Pinpoint the cell where the given text exists, returning its (x, y) midpoint coordinate. 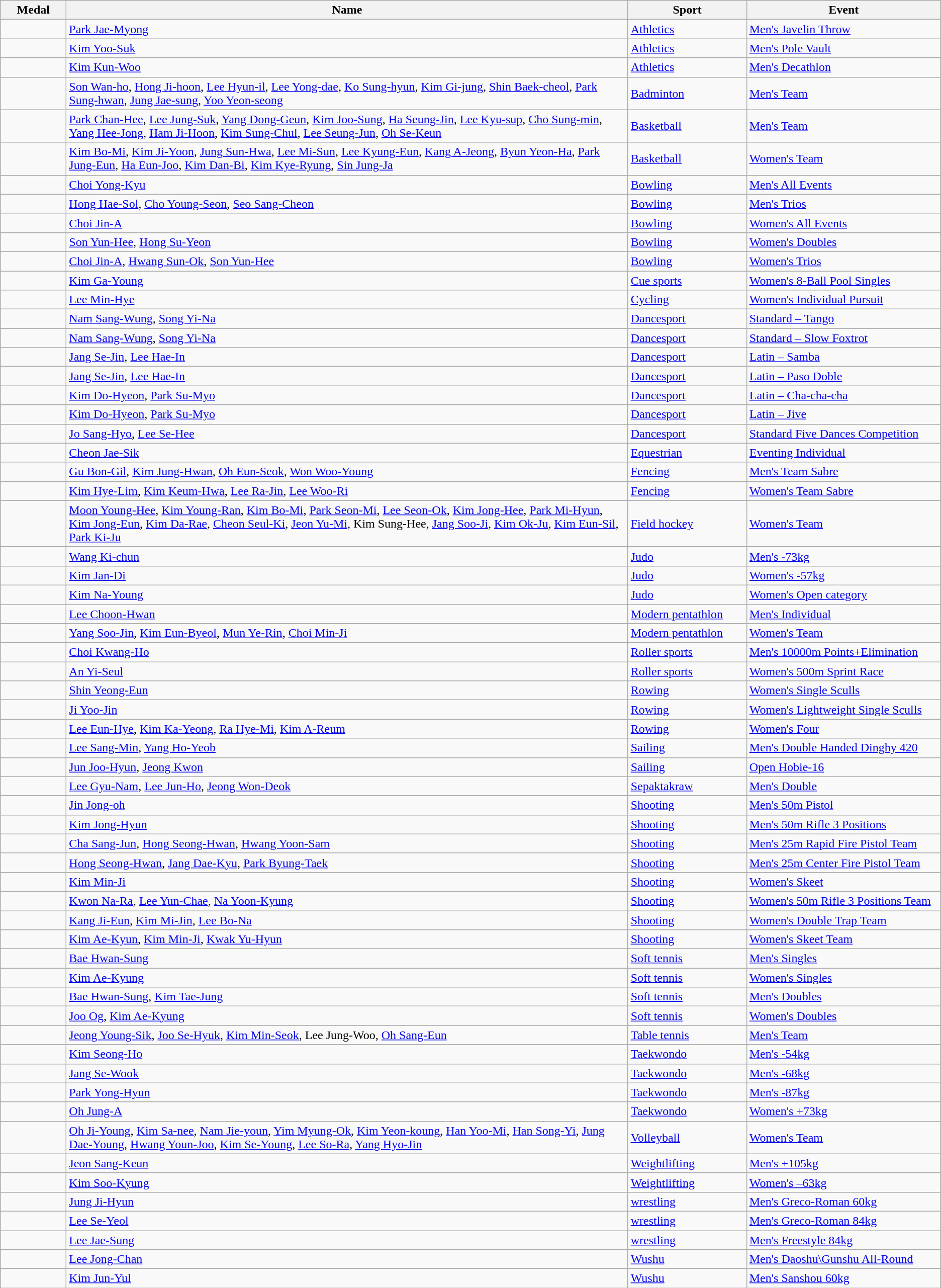
Women's 8-Ball Pool Singles (843, 280)
Kim Jong-Hyun (347, 824)
Latin – Cha-cha-cha (843, 395)
Jun Joo-Hyun, Jeong Kwon (347, 767)
Kim Soo-Kyung (347, 1182)
Kim Ae-Kyun, Kim Min-Ji, Kwak Yu-Hyun (347, 939)
Men's 25m Center Fire Pistol Team (843, 863)
Men's -73kg (843, 556)
Latin – Samba (843, 357)
Men's -68kg (843, 1073)
Cha Sang-Jun, Hong Seong-Hwan, Hwang Yoon-Sam (347, 843)
Kim Kun-Woo (347, 67)
Women's –63kg (843, 1182)
Women's Four (843, 729)
Men's Trios (843, 204)
Kim Jun-Yul (347, 1278)
Women's Double Trap Team (843, 920)
Women's Single Sculls (843, 691)
Men's Daoshu\Gunshu All-Round (843, 1259)
Men's Individual (843, 614)
Kim Na-Young (347, 594)
Men's +105kg (843, 1163)
Women's -57kg (843, 575)
Men's -54kg (843, 1054)
Choi Yong-Kyu (347, 185)
Ji Yoo-Jin (347, 710)
Gu Bon-Gil, Kim Jung-Hwan, Oh Eun-Seok, Won Woo-Young (347, 472)
Badminton (687, 94)
Kim Min-Ji (347, 882)
Open Hobie-16 (843, 767)
Lee Eun-Hye, Kim Ka-Yeong, Ra Hye-Mi, Kim A-Reum (347, 729)
Men's 10000m Points+Elimination (843, 652)
Men's Double (843, 786)
Kim Hye-Lim, Kim Keum-Hwa, Lee Ra-Jin, Lee Woo-Ri (347, 491)
Men's Double Handed Dinghy 420 (843, 748)
Choi Kwang-Ho (347, 652)
Women's All Events (843, 223)
Men's Singles (843, 959)
Women's Individual Pursuit (843, 300)
Kim Jan-Di (347, 575)
Bae Hwan-Sung (347, 959)
Kim Yoo-Suk (347, 48)
Park Jae-Myong (347, 29)
Men's 50m Rifle 3 Positions (843, 824)
Women's 500m Sprint Race (843, 671)
Jeong Young-Sik, Joo Se-Hyuk, Kim Min-Seok, Lee Jung-Woo, Oh Sang-Eun (347, 1035)
Choi Jin-A (347, 223)
Jeon Sang-Keun (347, 1163)
Women's +73kg (843, 1111)
Standard – Slow Foxtrot (843, 338)
Men's 50m Pistol (843, 805)
Lee Gyu-Nam, Lee Jun-Ho, Jeong Won-Deok (347, 786)
Name (347, 10)
Jung Ji-Hyun (347, 1201)
Lee Se-Yeol (347, 1221)
Men's Freestyle 84kg (843, 1240)
Men's -87kg (843, 1092)
Kwon Na-Ra, Lee Yun-Chae, Na Yoon-Kyung (347, 901)
Jin Jong-oh (347, 805)
Equestrian (687, 453)
Sport (687, 10)
Son Yun-Hee, Hong Su-Yeon (347, 242)
Cheon Jae-Sik (347, 453)
Lee Choon-Hwan (347, 614)
Men's Greco-Roman 84kg (843, 1221)
Women's Singles (843, 978)
Latin – Paso Doble (843, 376)
Women's Lightweight Single Sculls (843, 710)
Volleyball (687, 1138)
Cycling (687, 300)
Men's 25m Rapid Fire Pistol Team (843, 843)
An Yi-Seul (347, 671)
Field hockey (687, 524)
Standard – Tango (843, 319)
Lee Sang-Min, Yang Ho-Yeob (347, 748)
Oh Jung-A (347, 1111)
Lee Jae-Sung (347, 1240)
Jang Se-Wook (347, 1073)
Men's Team Sabre (843, 472)
Medal (33, 10)
Kim Ae-Kyung (347, 978)
Women's Open category (843, 594)
Cue sports (687, 280)
Women's 50m Rifle 3 Positions Team (843, 901)
Men's Pole Vault (843, 48)
Bae Hwan-Sung, Kim Tae-Jung (347, 997)
Men's Doubles (843, 997)
Kim Ga-Young (347, 280)
Sepaktakraw (687, 786)
Wang Ki-chun (347, 556)
Men's Greco-Roman 60kg (843, 1201)
Hong Seong-Hwan, Jang Dae-Kyu, Park Byung-Taek (347, 863)
Event (843, 10)
Men's Javelin Throw (843, 29)
Table tennis (687, 1035)
Yang Soo-Jin, Kim Eun-Byeol, Mun Ye-Rin, Choi Min-Ji (347, 633)
Men's Sanshou 60kg (843, 1278)
Choi Jin-A, Hwang Sun-Ok, Son Yun-Hee (347, 261)
Men's Decathlon (843, 67)
Men's All Events (843, 185)
Kim Seong-Ho (347, 1054)
Hong Hae-Sol, Cho Young-Seon, Seo Sang-Cheon (347, 204)
Women's Skeet (843, 882)
Women's Trios (843, 261)
Joo Og, Kim Ae-Kyung (347, 1016)
Eventing Individual (843, 453)
Park Yong-Hyun (347, 1092)
Women's Skeet Team (843, 939)
Kang Ji-Eun, Kim Mi-Jin, Lee Bo-Na (347, 920)
Son Wan-ho, Hong Ji-hoon, Lee Hyun-il, Lee Yong-dae, Ko Sung-hyun, Kim Gi-jung, Shin Baek-cheol, Park Sung-hwan, Jung Jae-sung, Yoo Yeon-seong (347, 94)
Shin Yeong-Eun (347, 691)
Latin – Jive (843, 414)
Lee Jong-Chan (347, 1259)
Lee Min-Hye (347, 300)
Jo Sang-Hyo, Lee Se-Hee (347, 434)
Women's Team Sabre (843, 491)
Standard Five Dances Competition (843, 434)
